From the cell containing the given text, extract its center point as (x, y) coordinate. 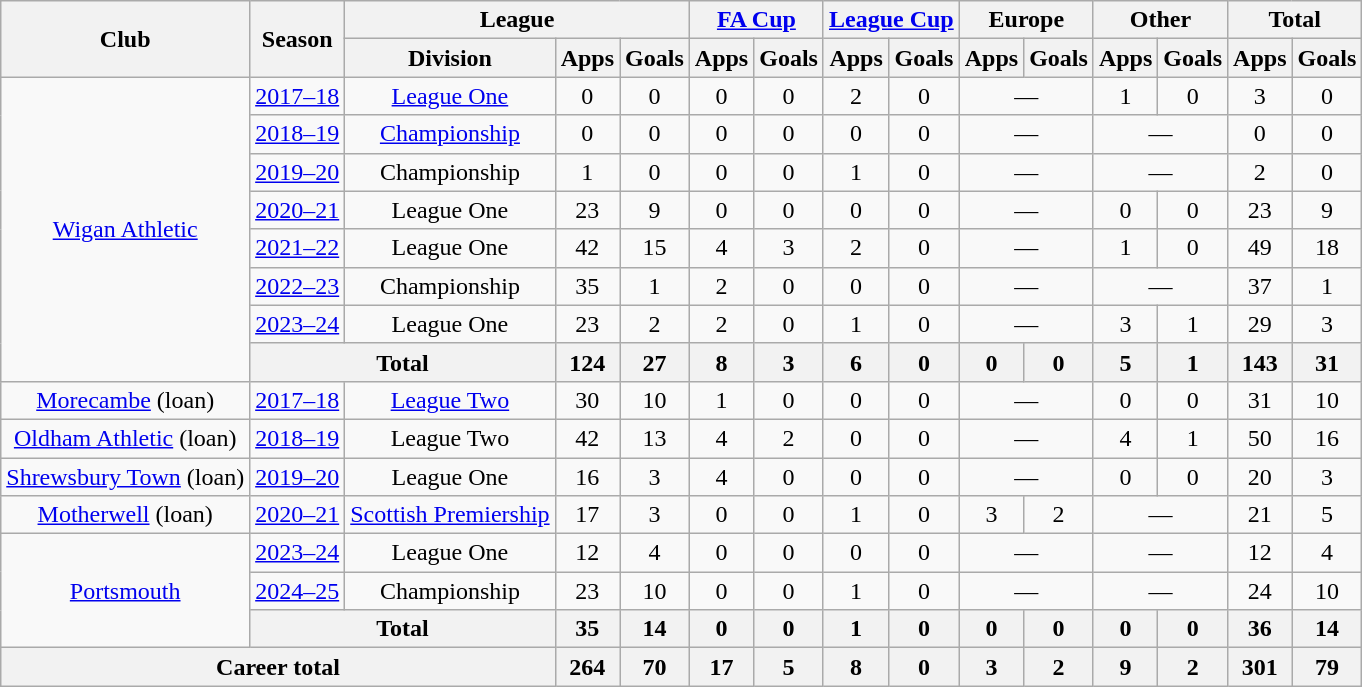
Season (298, 39)
124 (587, 362)
24 (1260, 591)
2022–23 (298, 286)
Morecambe (loan) (126, 400)
18 (1327, 248)
301 (1260, 667)
Oldham Athletic (loan) (126, 438)
15 (655, 248)
264 (587, 667)
Wigan Athletic (126, 229)
36 (1260, 629)
Club (126, 39)
27 (655, 362)
13 (655, 438)
Division (450, 58)
79 (1327, 667)
Scottish Premiership (450, 515)
49 (1260, 248)
League Cup (891, 20)
20 (1260, 477)
2021–22 (298, 248)
Motherwell (loan) (126, 515)
Europe (1026, 20)
League (518, 20)
21 (1260, 515)
Career total (278, 667)
30 (587, 400)
6 (856, 362)
37 (1260, 286)
Shrewsbury Town (loan) (126, 477)
29 (1260, 324)
70 (655, 667)
Other (1160, 20)
50 (1260, 438)
143 (1260, 362)
FA Cup (756, 20)
2024–25 (298, 591)
Portsmouth (126, 591)
